Detect which cell encompasses the target text, then output its [x, y] center coordinate. 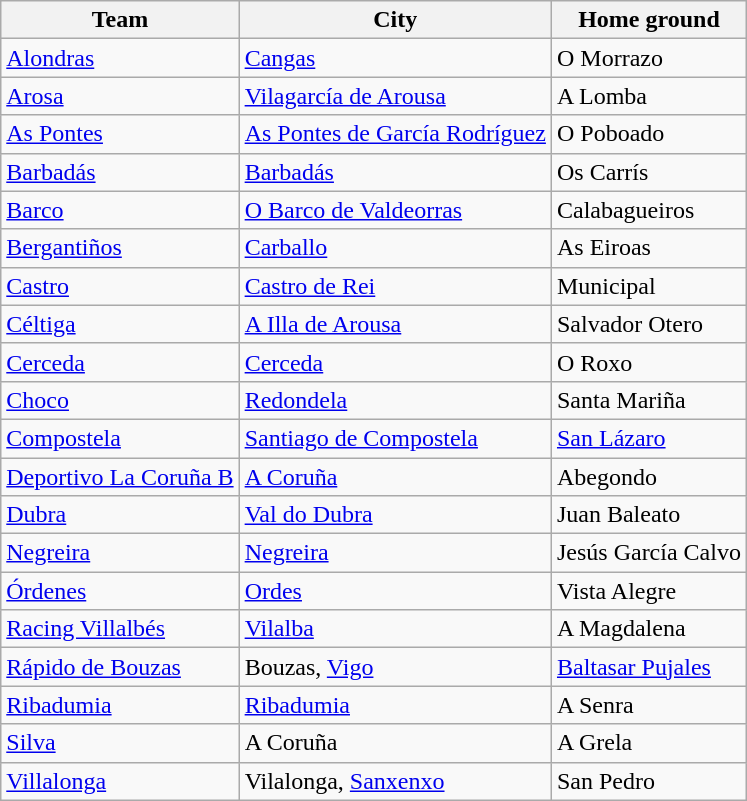
Dubra [120, 515]
Vilalba [395, 629]
Jesús García Calvo [648, 553]
Vilagarcía de Arousa [395, 96]
Racing Villalbés [120, 629]
Bouzas, Vigo [395, 667]
As Pontes de García Rodríguez [395, 134]
Home ground [648, 20]
Choco [120, 400]
Silva [120, 743]
Team [120, 20]
A Grela [648, 743]
Rápido de Bouzas [120, 667]
O Roxo [648, 362]
O Poboado [648, 134]
As Eiroas [648, 248]
A Senra [648, 705]
Céltiga [120, 324]
Compostela [120, 438]
A Lomba [648, 96]
Calabagueiros [648, 210]
Deportivo La Coruña B [120, 477]
A Magdalena [648, 629]
Arosa [120, 96]
Abegondo [648, 477]
Ordes [395, 591]
Castro [120, 286]
Municipal [648, 286]
Castro de Rei [395, 286]
Baltasar Pujales [648, 667]
Juan Baleato [648, 515]
Val do Dubra [395, 515]
Salvador Otero [648, 324]
O Morrazo [648, 58]
A Illa de Arousa [395, 324]
San Lázaro [648, 438]
Vilalonga, Sanxenxo [395, 781]
As Pontes [120, 134]
Cangas [395, 58]
Santa Mariña [648, 400]
Villalonga [120, 781]
San Pedro [648, 781]
O Barco de Valdeorras [395, 210]
Órdenes [120, 591]
Redondela [395, 400]
Os Carrís [648, 172]
Carballo [395, 248]
Barco [120, 210]
Santiago de Compostela [395, 438]
Bergantiños [120, 248]
Alondras [120, 58]
City [395, 20]
Vista Alegre [648, 591]
